Scan for the cell matching the given text and deliver its [x, y] coordinate at center. 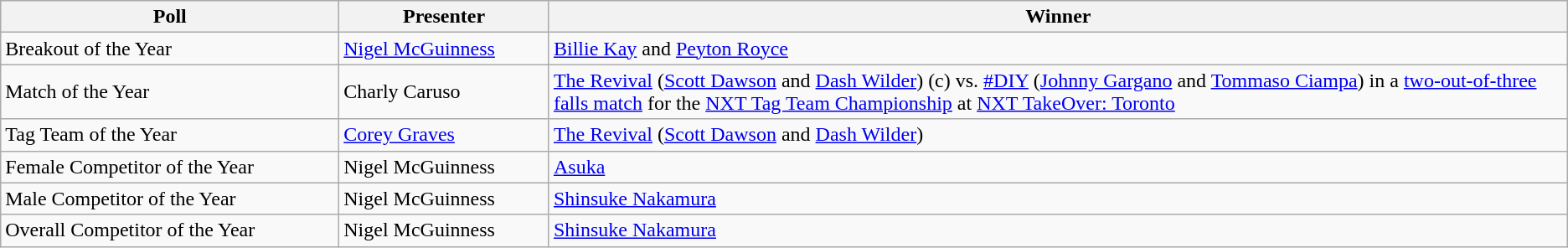
Tag Team of the Year [170, 135]
Overall Competitor of the Year [170, 230]
Male Competitor of the Year [170, 199]
Winner [1058, 17]
Female Competitor of the Year [170, 167]
The Revival (Scott Dawson and Dash Wilder) [1058, 135]
Presenter [444, 17]
Breakout of the Year [170, 49]
Match of the Year [170, 92]
Charly Caruso [444, 92]
Poll [170, 17]
Billie Kay and Peyton Royce [1058, 49]
Asuka [1058, 167]
Corey Graves [444, 135]
